Pinpoint the cell where the given text exists, returning its (X, Y) midpoint coordinate. 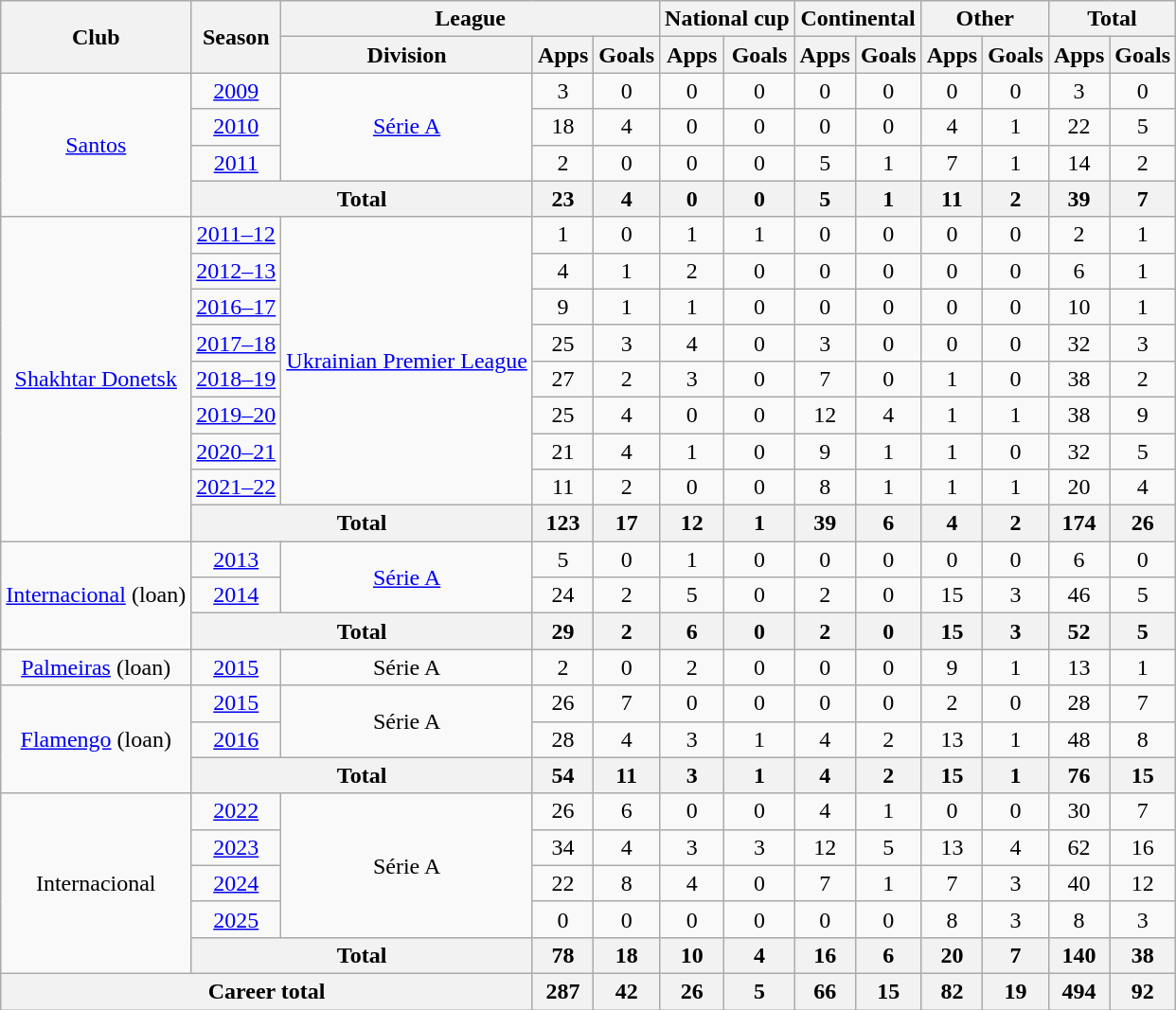
Shakhtar Donetsk (97, 379)
62 (1078, 847)
Season (237, 37)
23 (562, 199)
46 (1078, 595)
287 (562, 991)
2011 (237, 163)
National cup (727, 19)
2011–12 (237, 235)
2010 (237, 127)
42 (627, 991)
52 (1078, 631)
92 (1143, 991)
17 (627, 523)
2016 (237, 739)
League (471, 19)
29 (562, 631)
78 (562, 955)
Continental (858, 19)
Division (407, 55)
19 (1016, 991)
34 (562, 847)
123 (562, 523)
27 (562, 379)
2020–21 (237, 452)
2019–20 (237, 415)
Internacional (loan) (97, 595)
21 (562, 452)
82 (952, 991)
54 (562, 775)
Ukrainian Premier League (407, 361)
Santos (97, 145)
30 (1078, 811)
2012–13 (237, 271)
2016–17 (237, 307)
Other (985, 19)
Palmeiras (loan) (97, 667)
494 (1078, 991)
24 (562, 595)
174 (1078, 523)
2013 (237, 559)
140 (1078, 955)
2018–19 (237, 379)
48 (1078, 739)
2023 (237, 847)
2009 (237, 91)
76 (1078, 775)
14 (1078, 163)
Career total (267, 991)
40 (1078, 883)
2014 (237, 595)
2024 (237, 883)
2017–18 (237, 343)
2022 (237, 811)
Club (97, 37)
Flamengo (loan) (97, 739)
66 (825, 991)
2025 (237, 919)
Internacional (97, 883)
2021–22 (237, 487)
